Identify which cell holds the provided text, then report its [X, Y] central coordinate. 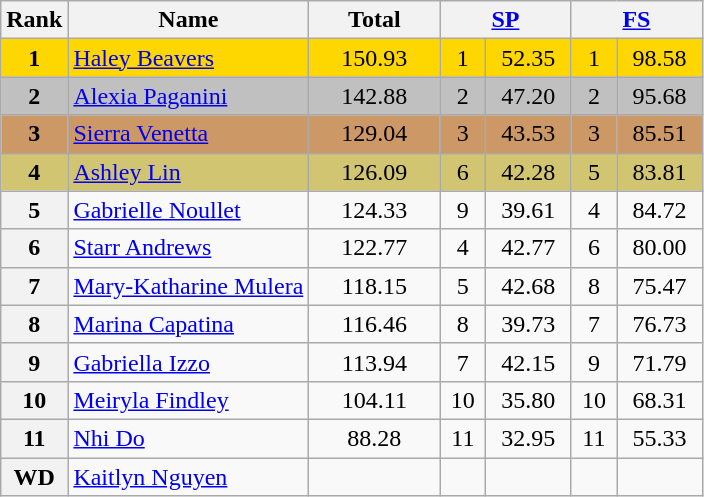
68.31 [660, 400]
39.61 [528, 210]
Ashley Lin [188, 172]
83.81 [660, 172]
Marina Capatina [188, 324]
Meiryla Findley [188, 400]
84.72 [660, 210]
Name [188, 20]
43.53 [528, 134]
98.58 [660, 58]
55.33 [660, 438]
76.73 [660, 324]
42.28 [528, 172]
104.11 [374, 400]
52.35 [528, 58]
47.20 [528, 96]
35.80 [528, 400]
Alexia Paganini [188, 96]
118.15 [374, 286]
95.68 [660, 96]
WD [34, 477]
113.94 [374, 362]
88.28 [374, 438]
Sierra Venetta [188, 134]
42.15 [528, 362]
126.09 [374, 172]
SP [506, 20]
124.33 [374, 210]
142.88 [374, 96]
Haley Beavers [188, 58]
Kaitlyn Nguyen [188, 477]
85.51 [660, 134]
Rank [34, 20]
71.79 [660, 362]
42.68 [528, 286]
32.95 [528, 438]
150.93 [374, 58]
39.73 [528, 324]
Starr Andrews [188, 248]
42.77 [528, 248]
Gabriella Izzo [188, 362]
129.04 [374, 134]
FS [636, 20]
122.77 [374, 248]
Mary-Katharine Mulera [188, 286]
75.47 [660, 286]
80.00 [660, 248]
Total [374, 20]
Nhi Do [188, 438]
Gabrielle Noullet [188, 210]
116.46 [374, 324]
